Identify which cell holds the provided text, then report its (x, y) central coordinate. 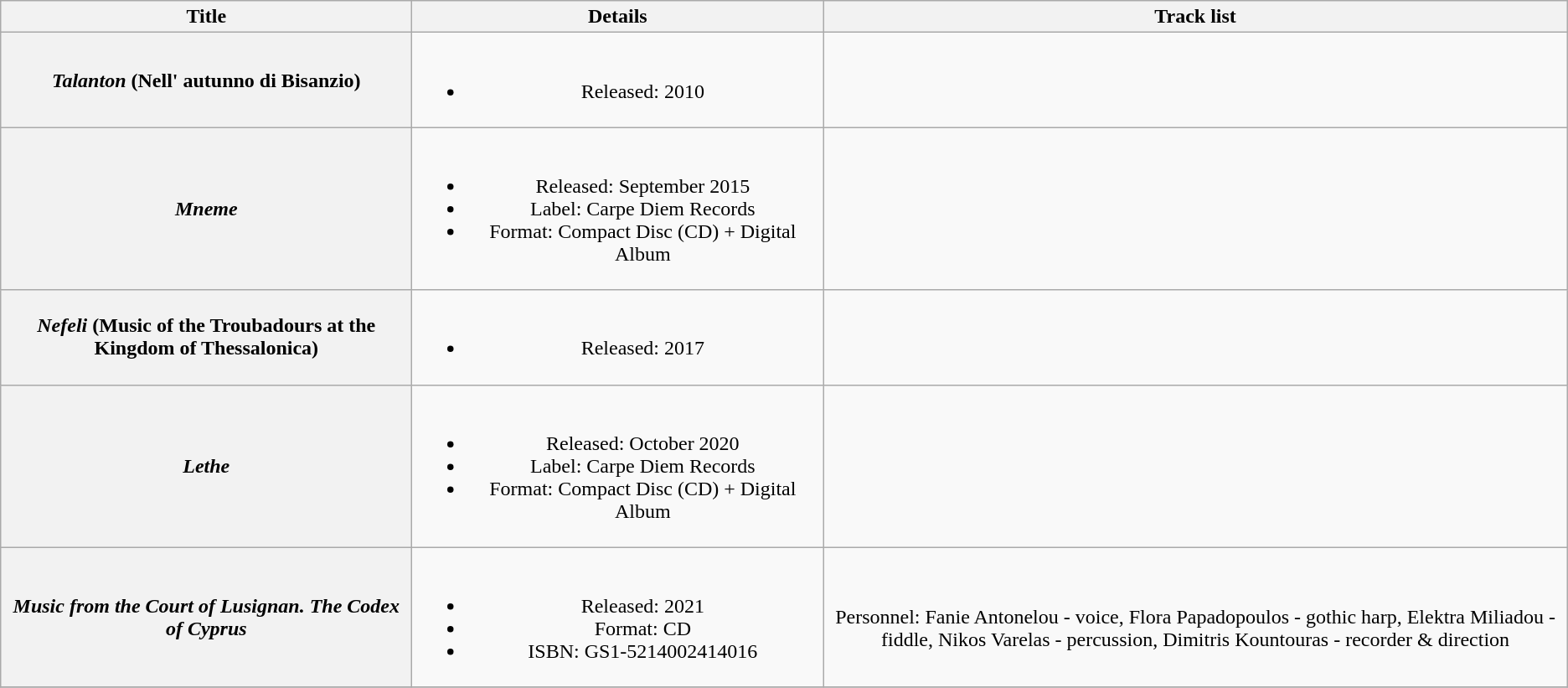
Released: September 2015Label: Carpe Diem RecordsFormat: Compact Disc (CD) + Digital Album (618, 209)
Music from the Court of Lusignan. The Codex of Cyprus (206, 617)
Lethe (206, 466)
Track list (1195, 17)
Released: 2021Format: CDISBN: GS1-5214002414016 (618, 617)
Released: 2010 (618, 80)
Nefeli (Music of the Troubadours at the Kingdom of Thessalonica) (206, 337)
Details (618, 17)
Released: October 2020Label: Carpe Diem RecordsFormat: Compact Disc (CD) + Digital Album (618, 466)
Talanton (Nell' autunno di Bisanzio) (206, 80)
Released: 2017 (618, 337)
Mneme (206, 209)
Title (206, 17)
